Identify which cell holds the provided text, then report its (x, y) central coordinate. 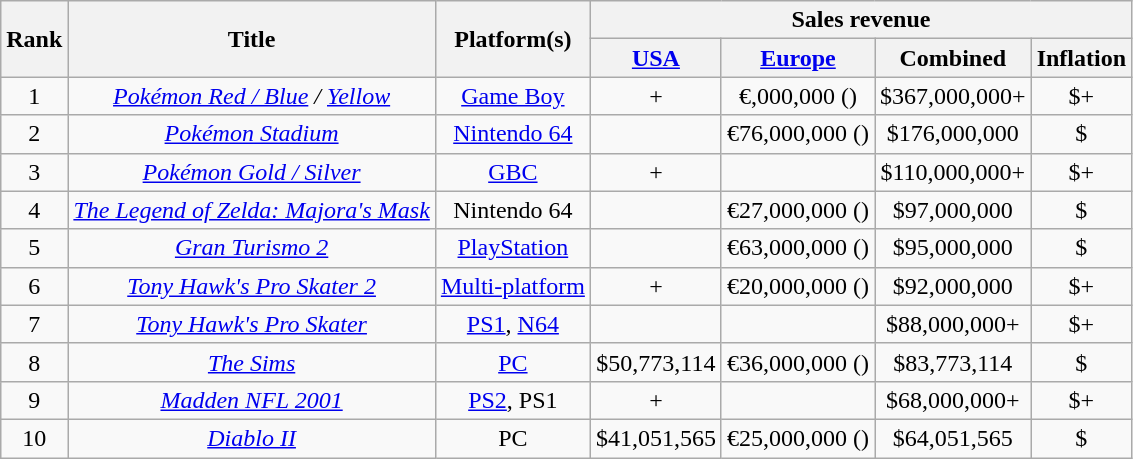
€,000,000 () (798, 96)
USA (656, 58)
€20,000,000 () (798, 286)
€25,000,000 () (798, 438)
Tony Hawk's Pro Skater (252, 324)
$64,051,565 (952, 438)
€76,000,000 () (798, 134)
$95,000,000 (952, 248)
Madden NFL 2001 (252, 400)
1 (34, 96)
$68,000,000+ (952, 400)
Game Boy (512, 96)
$88,000,000+ (952, 324)
GBC (512, 172)
Sales revenue (860, 20)
PS2, PS1 (512, 400)
Europe (798, 58)
Title (252, 39)
€63,000,000 () (798, 248)
PS1, N64 (512, 324)
Inflation (1081, 58)
2 (34, 134)
Platform(s) (512, 39)
$41,051,565 (656, 438)
€36,000,000 () (798, 362)
Tony Hawk's Pro Skater 2 (252, 286)
Combined (952, 58)
$83,773,114 (952, 362)
5 (34, 248)
9 (34, 400)
7 (34, 324)
PlayStation (512, 248)
$92,000,000 (952, 286)
Gran Turismo 2 (252, 248)
$367,000,000+ (952, 96)
$110,000,000+ (952, 172)
Rank (34, 39)
Diablo II (252, 438)
4 (34, 210)
The Legend of Zelda: Majora's Mask (252, 210)
Multi-platform (512, 286)
$176,000,000 (952, 134)
8 (34, 362)
The Sims (252, 362)
€27,000,000 () (798, 210)
Pokémon Stadium (252, 134)
$50,773,114 (656, 362)
3 (34, 172)
Pokémon Red / Blue / Yellow (252, 96)
$97,000,000 (952, 210)
10 (34, 438)
Pokémon Gold / Silver (252, 172)
6 (34, 286)
